Capture the cell that displays the provided text and extract its (x, y) central coordinate. 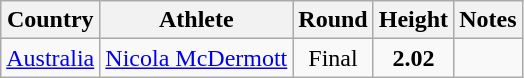
2.02 (413, 58)
Nicola McDermott (196, 58)
Height (413, 20)
Country (50, 20)
Athlete (196, 20)
Final (333, 58)
Australia (50, 58)
Round (333, 20)
Notes (488, 20)
